Identify which cell holds the provided text, then report its [x, y] central coordinate. 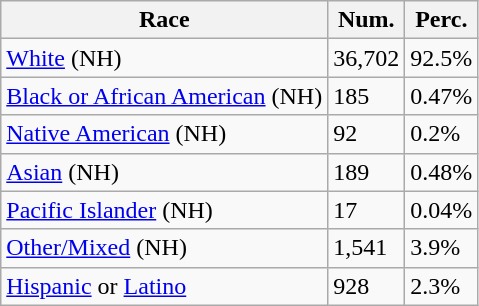
0.04% [442, 210]
Hispanic or Latino [164, 286]
Pacific Islander (NH) [164, 210]
3.9% [442, 248]
17 [366, 210]
189 [366, 172]
Native American (NH) [164, 134]
Num. [366, 20]
Other/Mixed (NH) [164, 248]
185 [366, 96]
1,541 [366, 248]
928 [366, 286]
92 [366, 134]
0.2% [442, 134]
2.3% [442, 286]
92.5% [442, 58]
Asian (NH) [164, 172]
36,702 [366, 58]
Race [164, 20]
0.47% [442, 96]
0.48% [442, 172]
White (NH) [164, 58]
Black or African American (NH) [164, 96]
Perc. [442, 20]
